Detect which cell encompasses the target text, then output its (x, y) center coordinate. 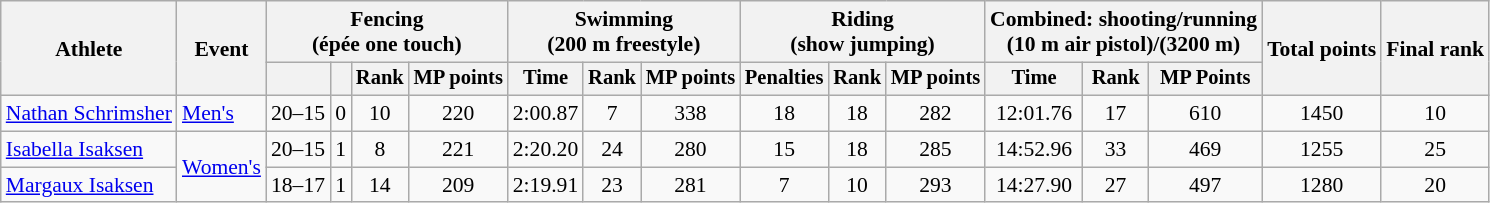
Swimming(200 m freestyle) (624, 32)
15 (784, 150)
14:52.96 (1034, 150)
14:27.90 (1034, 185)
Total points (1322, 48)
Riding(show jumping) (862, 32)
27 (1116, 185)
Combined: shooting/running(10 m air pistol)/(3200 m) (1124, 32)
25 (1435, 150)
33 (1116, 150)
293 (936, 185)
Fencing(épée one touch) (387, 32)
12:01.76 (1034, 114)
2:00.87 (546, 114)
Men's (222, 114)
338 (690, 114)
Margaux Isaksen (89, 185)
17 (1116, 114)
2:20.20 (546, 150)
0 (340, 114)
610 (1205, 114)
1255 (1322, 150)
Athlete (89, 48)
MP Points (1205, 79)
23 (612, 185)
469 (1205, 150)
221 (458, 150)
24 (612, 150)
281 (690, 185)
285 (936, 150)
209 (458, 185)
282 (936, 114)
Women's (222, 168)
497 (1205, 185)
18–17 (298, 185)
1280 (1322, 185)
2:19.91 (546, 185)
Isabella Isaksen (89, 150)
220 (458, 114)
20 (1435, 185)
280 (690, 150)
Penalties (784, 79)
Nathan Schrimsher (89, 114)
Event (222, 48)
Final rank (1435, 48)
8 (380, 150)
14 (380, 185)
1450 (1322, 114)
